Return the (X, Y) coordinate for the center point of the cell that contains the specified text.  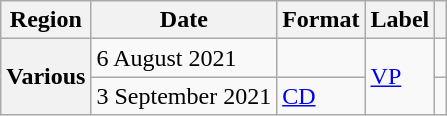
6 August 2021 (184, 58)
Date (184, 20)
Region (46, 20)
Format (321, 20)
Label (400, 20)
Various (46, 77)
CD (321, 96)
VP (400, 77)
3 September 2021 (184, 96)
